Output the (X, Y) coordinate of the center of the cell containing the given text.  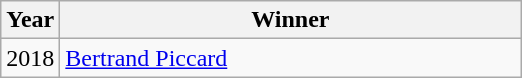
Year (30, 20)
Winner (290, 20)
Bertrand Piccard (290, 58)
2018 (30, 58)
